Return the (x, y) coordinate for the center point of the cell that contains the specified text.  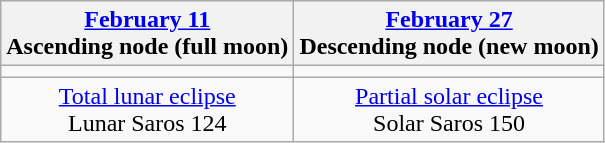
February 27Descending node (new moon) (449, 34)
Partial solar eclipseSolar Saros 150 (449, 110)
February 11Ascending node (full moon) (148, 34)
Total lunar eclipseLunar Saros 124 (148, 110)
